Extract the (x, y) coordinate from the center of the cell holding the provided text.  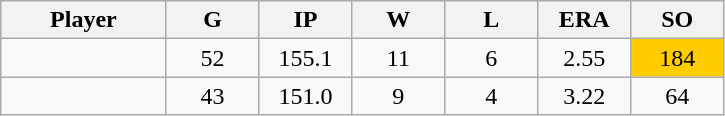
2.55 (584, 58)
4 (492, 96)
6 (492, 58)
ERA (584, 20)
155.1 (306, 58)
64 (678, 96)
43 (212, 96)
W (398, 20)
L (492, 20)
G (212, 20)
Player (84, 20)
3.22 (584, 96)
52 (212, 58)
151.0 (306, 96)
11 (398, 58)
184 (678, 58)
SO (678, 20)
9 (398, 96)
IP (306, 20)
